Pinpoint the cell where the given text exists, returning its [x, y] midpoint coordinate. 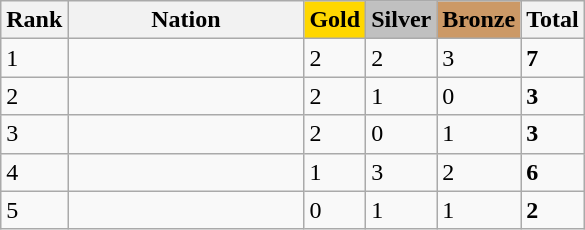
7 [553, 58]
4 [34, 172]
Rank [34, 20]
6 [553, 172]
Gold [335, 20]
5 [34, 210]
Bronze [479, 20]
Nation [186, 20]
Silver [402, 20]
Total [553, 20]
